Determine the [X, Y] coordinate at the center of the cell enclosing the given text.  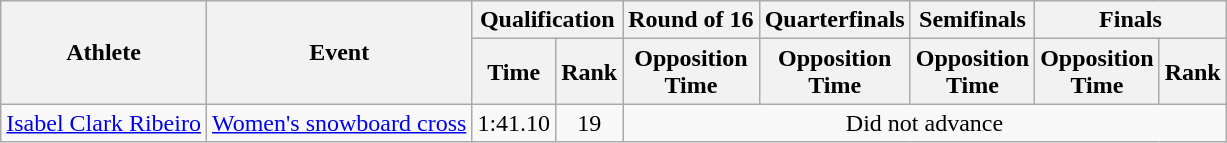
Semifinals [972, 20]
Did not advance [924, 123]
Finals [1131, 20]
Isabel Clark Ribeiro [104, 123]
Time [514, 72]
19 [590, 123]
Qualification [548, 20]
1:41.10 [514, 123]
Round of 16 [691, 20]
Athlete [104, 52]
Event [338, 52]
Quarterfinals [834, 20]
Women's snowboard cross [338, 123]
